Capture the cell that displays the provided text and extract its (x, y) central coordinate. 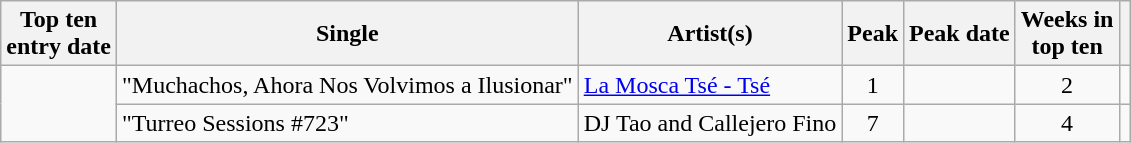
4 (1067, 123)
La Mosca Tsé - Tsé (710, 85)
7 (873, 123)
"Turreo Sessions #723" (347, 123)
Peak date (960, 34)
Top tenentry date (59, 34)
Weeks intop ten (1067, 34)
Artist(s) (710, 34)
Single (347, 34)
"Muchachos, Ahora Nos Volvimos a Ilusionar" (347, 85)
1 (873, 85)
2 (1067, 85)
DJ Tao and Callejero Fino (710, 123)
Peak (873, 34)
